Search for the cell housing the specified text and yield its (x, y) center coordinate. 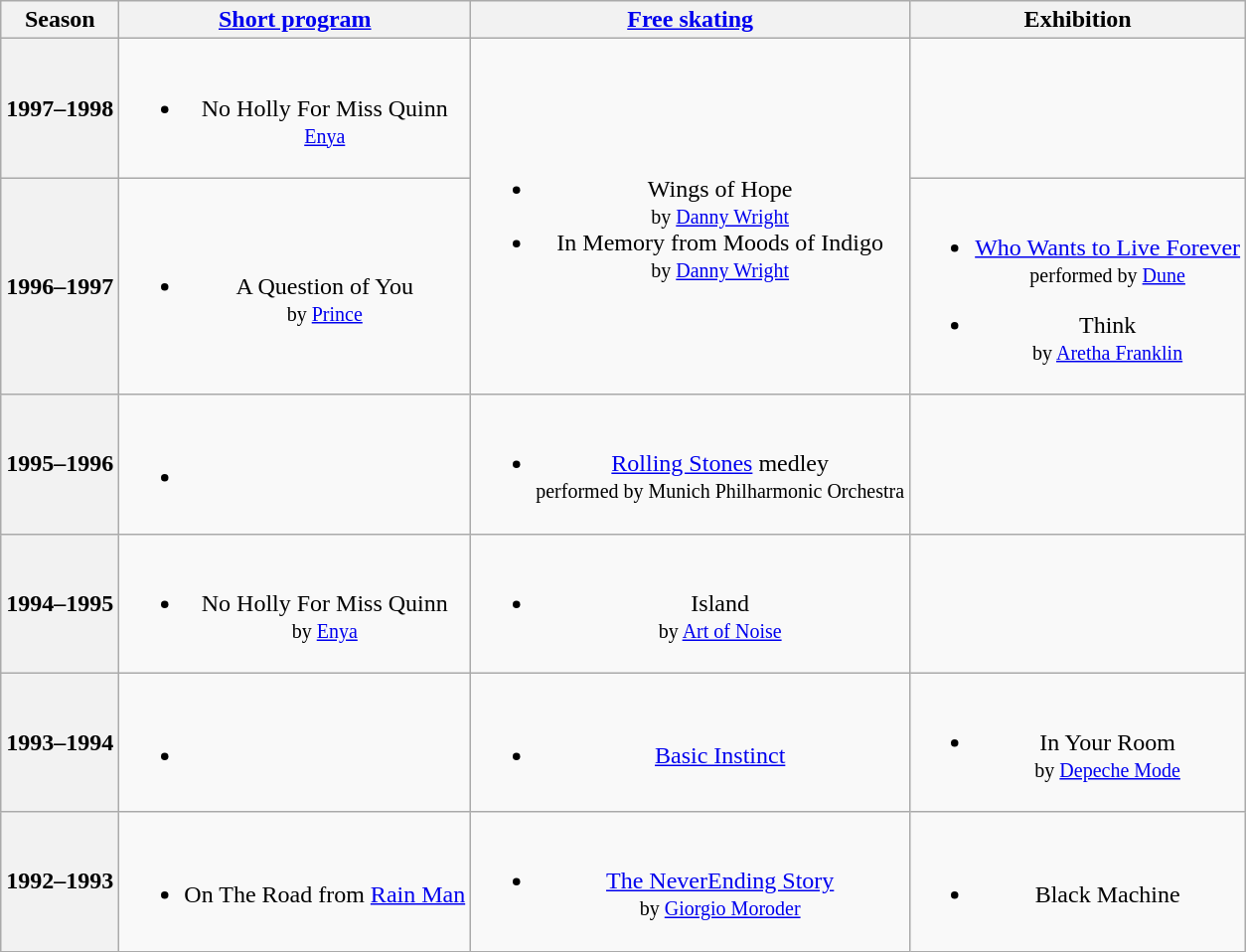
The NeverEnding Story by Giorgio Moroder (691, 881)
A Question of You by Prince (295, 286)
Black Machine (1078, 881)
Free skating (691, 20)
Exhibition (1078, 20)
1993–1994 (60, 742)
Season (60, 20)
1997–1998 (60, 108)
1992–1993 (60, 881)
1994–1995 (60, 603)
In Your Room by Depeche Mode (1078, 742)
Wings of Hope by Danny Wright In Memory from Moods of Indigo by Danny Wright (691, 217)
1995–1996 (60, 464)
No Holly For Miss Quinn by Enya (295, 603)
Short program (295, 20)
Who Wants to Live Forever performed by Dune Think by Aretha Franklin (1078, 286)
Basic Instinct (691, 742)
Island by Art of Noise (691, 603)
Rolling Stones medley performed by Munich Philharmonic Orchestra (691, 464)
On The Road from Rain Man (295, 881)
1996–1997 (60, 286)
No Holly For Miss Quinn Enya (295, 108)
